Identify which cell holds the provided text, then report its (X, Y) central coordinate. 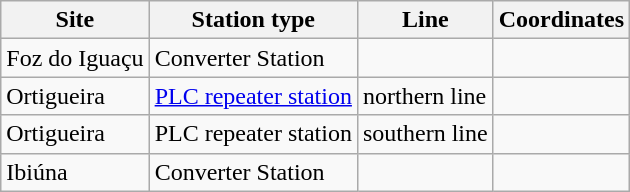
southern line (425, 134)
Ibiúna (75, 172)
Line (425, 20)
Site (75, 20)
Coordinates (561, 20)
Station type (253, 20)
Foz do Iguaçu (75, 58)
northern line (425, 96)
